Identify which cell holds the provided text, then report its (X, Y) central coordinate. 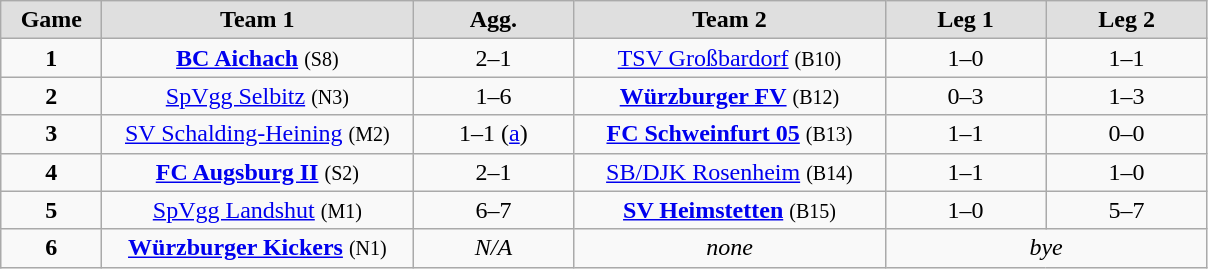
Team 1 (258, 20)
1–3 (1126, 96)
5 (52, 210)
Agg. (494, 20)
1 (52, 58)
6–7 (494, 210)
Team 2 (730, 20)
SB/DJK Rosenheim (B14) (730, 172)
FC Augsburg II (S2) (258, 172)
6 (52, 248)
Würzburger Kickers (N1) (258, 248)
Game (52, 20)
SpVgg Landshut (M1) (258, 210)
BC Aichach (S8) (258, 58)
2 (52, 96)
4 (52, 172)
FC Schweinfurt 05 (B13) (730, 134)
1–6 (494, 96)
Würzburger FV (B12) (730, 96)
none (730, 248)
SV Schalding-Heining (M2) (258, 134)
TSV Großbardorf (B10) (730, 58)
3 (52, 134)
5–7 (1126, 210)
SpVgg Selbitz (N3) (258, 96)
Leg 2 (1126, 20)
Leg 1 (966, 20)
0–3 (966, 96)
N/A (494, 248)
bye (1046, 248)
1–1 (a) (494, 134)
0–0 (1126, 134)
SV Heimstetten (B15) (730, 210)
